Scan for the cell matching the given text and deliver its (X, Y) coordinate at center. 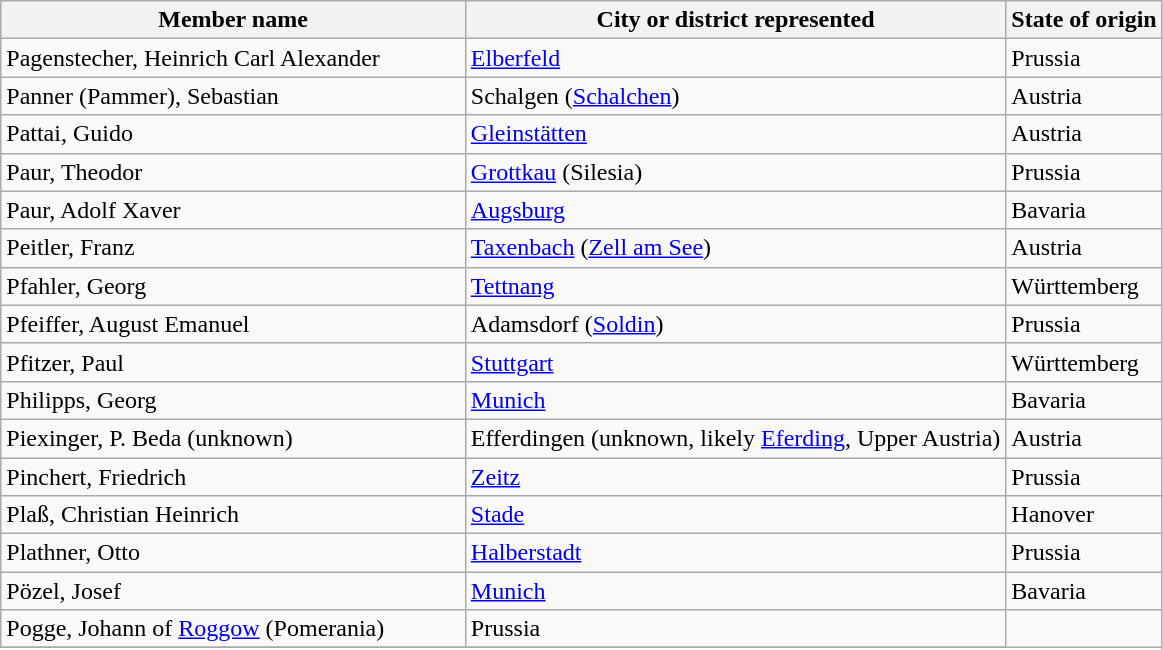
Pfeiffer, August Emanuel (234, 324)
Schalgen (Schalchen) (735, 96)
Adamsdorf (Soldin) (735, 324)
Panner (Pammer), Sebastian (234, 96)
Plathner, Otto (234, 553)
Halberstadt (735, 553)
Gleinstätten (735, 134)
Peitler, Franz (234, 248)
Paur, Adolf Xaver (234, 210)
Pfahler, Georg (234, 286)
Pinchert, Friedrich (234, 477)
Augsburg (735, 210)
City or district represented (735, 20)
State of origin (1084, 20)
Zeitz (735, 477)
Member name (234, 20)
Pogge, Johann of Roggow (Pomerania) (234, 629)
Pagenstecher, Heinrich Carl Alexander (234, 58)
Plaß, Christian Heinrich (234, 515)
Efferdingen (unknown, likely Eferding, Upper Austria) (735, 438)
Taxenbach (Zell am See) (735, 248)
Philipps, Georg (234, 400)
Pözel, Josef (234, 591)
Stuttgart (735, 362)
Hanover (1084, 515)
Tettnang (735, 286)
Grottkau (Silesia) (735, 172)
Piexinger, P. Beda (unknown) (234, 438)
Stade (735, 515)
Paur, Theodor (234, 172)
Elberfeld (735, 58)
Pfitzer, Paul (234, 362)
Pattai, Guido (234, 134)
